Find where the given text appears and provide that cell's center as (x, y) coordinate. 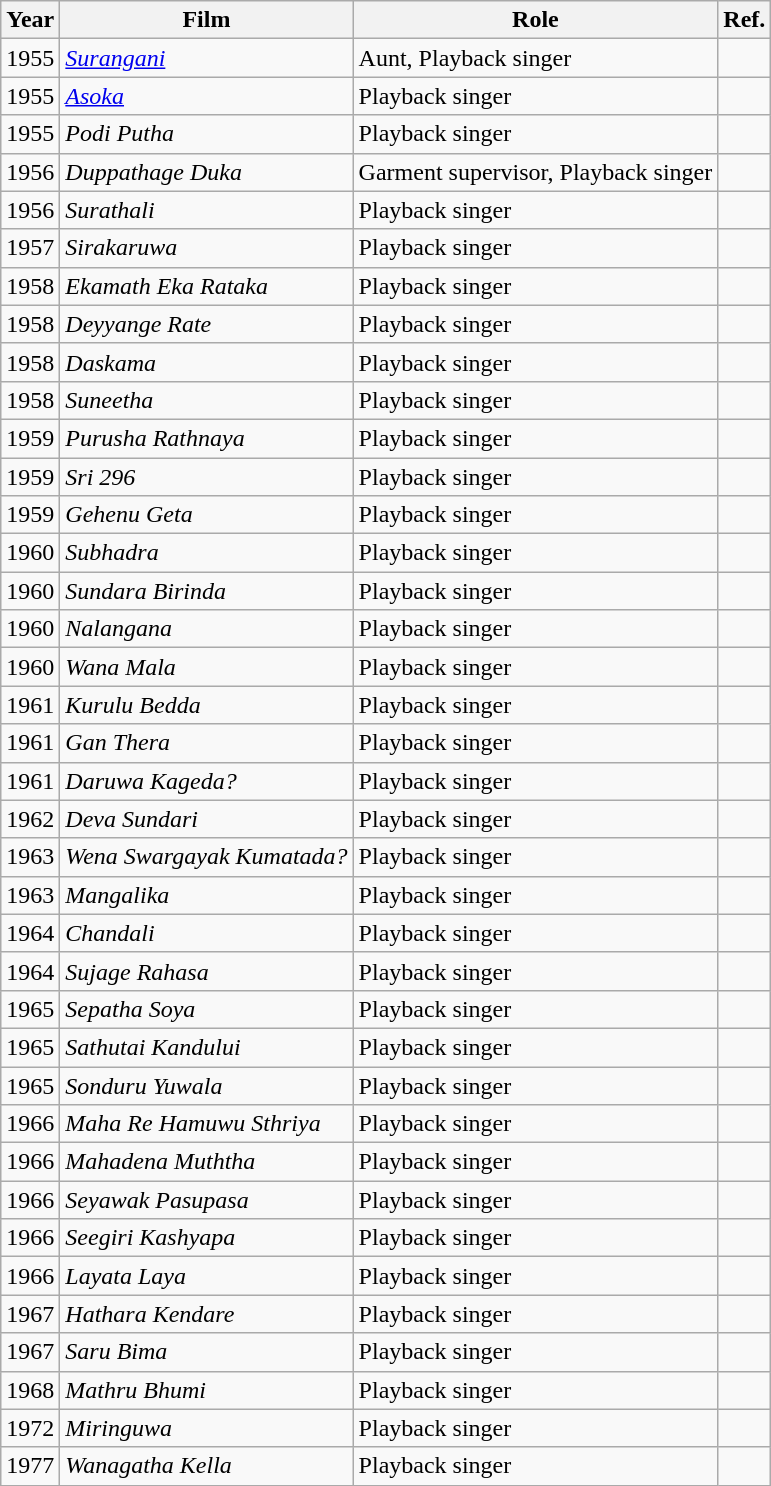
Subhadra (206, 553)
Mathru Bhumi (206, 1390)
Daruwa Kageda? (206, 781)
Wena Swargayak Kumatada? (206, 857)
Miringuwa (206, 1428)
Suneetha (206, 400)
Hathara Kendare (206, 1314)
1977 (30, 1466)
Daskama (206, 362)
1972 (30, 1428)
Layata Laya (206, 1276)
1962 (30, 819)
Role (536, 20)
Nalangana (206, 629)
Sathutai Kandului (206, 1047)
Sepatha Soya (206, 1009)
1957 (30, 248)
Wanagatha Kella (206, 1466)
Asoka (206, 96)
Seyawak Pasupasa (206, 1200)
Sirakaruwa (206, 248)
1968 (30, 1390)
Sujage Rahasa (206, 971)
Year (30, 20)
Deva Sundari (206, 819)
Ekamath Eka Rataka (206, 286)
Deyyange Rate (206, 324)
Gan Thera (206, 743)
Maha Re Hamuwu Sthriya (206, 1124)
Surathali (206, 210)
Sundara Birinda (206, 591)
Garment supervisor, Playback singer (536, 172)
Purusha Rathnaya (206, 438)
Seegiri Kashyapa (206, 1238)
Mangalika (206, 895)
Podi Putha (206, 134)
Kurulu Bedda (206, 705)
Sonduru Yuwala (206, 1085)
Film (206, 20)
Surangani (206, 58)
Sri 296 (206, 477)
Chandali (206, 933)
Aunt, Playback singer (536, 58)
Ref. (744, 20)
Wana Mala (206, 667)
Duppathage Duka (206, 172)
Mahadena Muththa (206, 1162)
Saru Bima (206, 1352)
Gehenu Geta (206, 515)
